Return (x, y) of the center of cell containing provided text 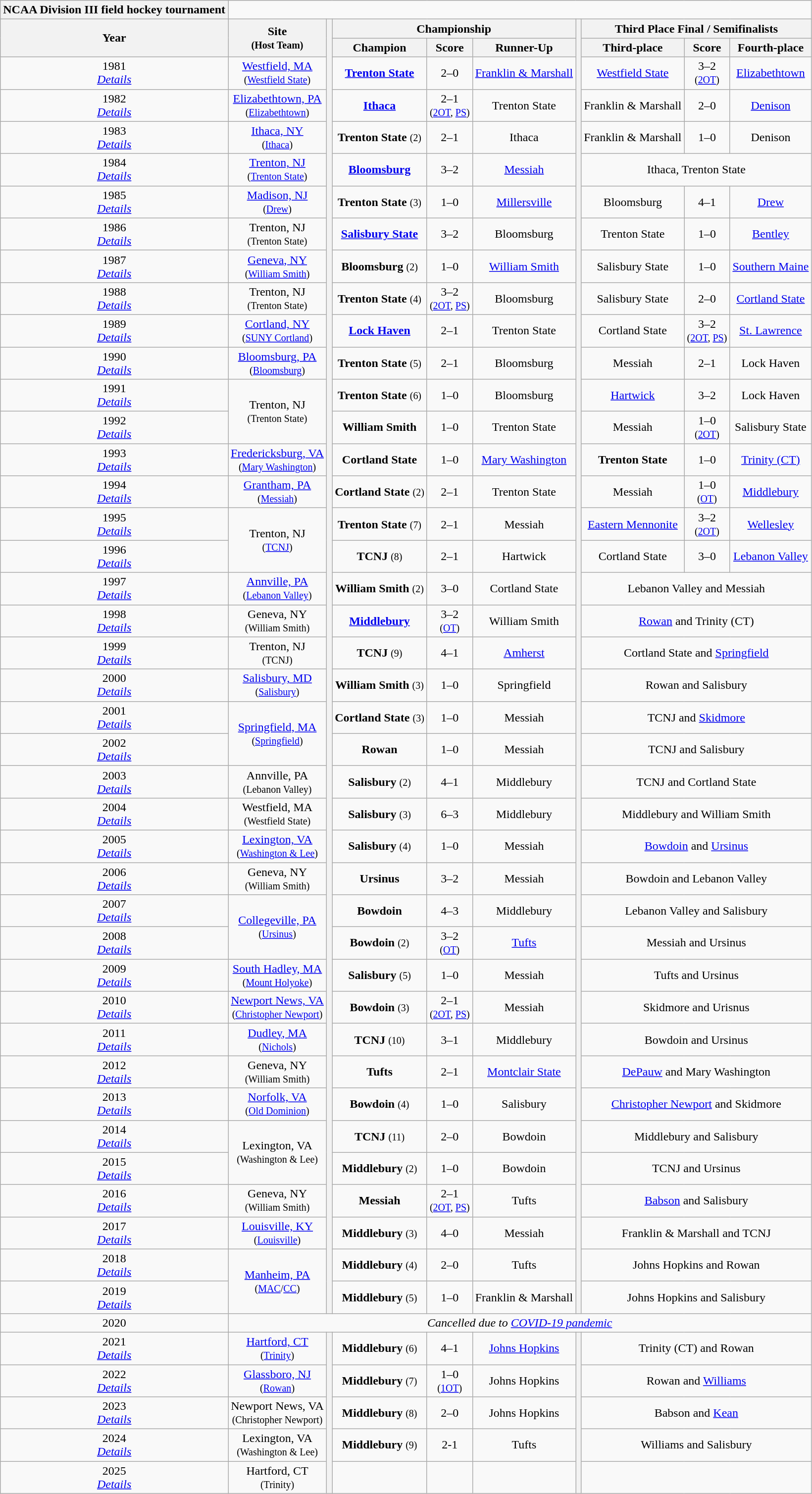
Rowan and Salisbury (696, 685)
Madison, NJ(Drew) (277, 202)
1981Details (114, 73)
Middlebury (4) (380, 1265)
1982Details (114, 105)
2003Details (114, 781)
William Smith (2) (380, 588)
2013Details (114, 1104)
2024Details (114, 1445)
Christopher Newport and Skidmore (696, 1104)
Skidmore and Urisnus (696, 1007)
Springfield, MA(Springfield) (277, 733)
Manheim, PA(MAC/CC) (277, 1281)
2007Details (114, 911)
Grantham, PA(Messiah) (277, 492)
2017Details (114, 1233)
Middlebury (2) (380, 1169)
2006Details (114, 878)
Middlebury and William Smith (696, 814)
Springfield (524, 685)
TCNJ (10) (380, 1040)
TCNJ and Salisbury (696, 750)
2-1 (450, 1445)
Cortland State (3) (380, 717)
Middlebury (9) (380, 1445)
2018Details (114, 1265)
Trenton State (7) (380, 524)
Messiah and Ursinus (696, 943)
Salisbury, MD(Salisbury) (277, 685)
2001Details (114, 717)
TCNJ and Skidmore (696, 717)
William Smith (3) (380, 685)
Fredericksburg, VA(Mary Washington) (277, 460)
Trenton State (6) (380, 395)
2021Details (114, 1348)
1991Details (114, 395)
Lebanon Valley (770, 557)
1997Details (114, 588)
Babson and Kean (696, 1413)
Salisbury (4) (380, 846)
Middlebury (8) (380, 1413)
Runner-Up (524, 48)
Cortland State (2) (380, 492)
Champion (380, 48)
Bloomsburg (2) (380, 266)
Norfolk, VA(Old Dominion) (277, 1104)
Rowan and Williams (696, 1381)
2023Details (114, 1413)
Elizabethtown (770, 73)
Collegeville, PA(Ursinus) (277, 927)
2014Details (114, 1136)
Rowan (380, 750)
Williams and Salisbury (696, 1445)
Middlebury (3) (380, 1233)
Cortland State and Springfield (696, 653)
1992Details (114, 428)
1988Details (114, 298)
Middlebury (5) (380, 1297)
1985Details (114, 202)
1996Details (114, 557)
6–3 (450, 814)
1990Details (114, 362)
NCAA Division III field hockey tournament (114, 10)
2002Details (114, 750)
1995Details (114, 524)
Year (114, 38)
Salisbury (3) (380, 814)
2009Details (114, 976)
Bloomsburg, PA(Bloomsburg) (277, 362)
Ursinus (380, 878)
Salisbury (5) (380, 976)
Salisbury (2) (380, 781)
South Hadley, MA(Mount Holyoke) (277, 976)
1983Details (114, 138)
1984Details (114, 169)
Millersville (524, 202)
Tufts and Ursinus (696, 976)
Trinity (CT) and Rowan (696, 1348)
Wellesley (770, 524)
TCNJ (11) (380, 1136)
Cortland, NY(SUNY Cortland) (277, 331)
TCNJ (8) (380, 557)
TCNJ and Cortland State (696, 781)
1989Details (114, 331)
Championship (454, 29)
1987Details (114, 266)
Salisbury (524, 1104)
Drew (770, 202)
Dudley, MA(Nichols) (277, 1040)
Trenton State (2) (380, 138)
Southern Maine (770, 266)
2012Details (114, 1072)
Third-place (633, 48)
Louisville, KY(Louisville) (277, 1233)
1–0(2OT) (707, 428)
TCNJ (9) (380, 653)
1993Details (114, 460)
2022Details (114, 1381)
Middlebury (6) (380, 1348)
Bowdoin (3) (380, 1007)
2015Details (114, 1169)
Mary Washington (524, 460)
1–0(OT) (707, 492)
Trinity (CT) (770, 460)
Trenton State (5) (380, 362)
1999Details (114, 653)
Babson and Salisbury (696, 1200)
2025Details (114, 1478)
4–3 (450, 911)
2016Details (114, 1200)
2010Details (114, 1007)
Glassboro, NJ(Rowan) (277, 1381)
Ithaca, NY(Ithaca) (277, 138)
Montclair State (524, 1072)
2020 (114, 1323)
Bowdoin and Lebanon Valley (696, 878)
4–0 (450, 1233)
Franklin & Marshall and TCNJ (696, 1233)
Cancelled due to COVID-19 pandemic (520, 1323)
Lebanon Valley and Salisbury (696, 911)
Amherst (524, 653)
Bowdoin (4) (380, 1104)
2011Details (114, 1040)
Rowan and Trinity (CT) (696, 621)
Fourth-place (770, 48)
Trenton State (4) (380, 298)
2000Details (114, 685)
2008Details (114, 943)
Johns Hopkins and Rowan (696, 1265)
Lebanon Valley and Messiah (696, 588)
1–0(1OT) (450, 1381)
2019Details (114, 1297)
Eastern Mennonite (633, 524)
Bowdoin (2) (380, 943)
1998Details (114, 621)
1994Details (114, 492)
3–1 (450, 1040)
Westfield State (633, 73)
Elizabethtown, PA(Elizabethtown) (277, 105)
Middlebury and Salisbury (696, 1136)
TCNJ and Ursinus (696, 1169)
Bentley (770, 234)
Trenton State (3) (380, 202)
2005Details (114, 846)
Site(Host Team) (277, 38)
DePauw and Mary Washington (696, 1072)
Johns Hopkins and Salisbury (696, 1297)
Third Place Final / Semifinalists (696, 29)
Ithaca, Trenton State (696, 169)
2004Details (114, 814)
1986Details (114, 234)
St. Lawrence (770, 331)
Middlebury (7) (380, 1381)
